Locate the cell with the specified text and output its (X, Y) center coordinate. 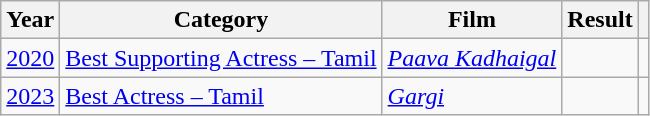
Best Supporting Actress – Tamil (221, 58)
Gargi (472, 96)
Result (600, 20)
2020 (30, 58)
Year (30, 20)
2023 (30, 96)
Best Actress – Tamil (221, 96)
Paava Kadhaigal (472, 58)
Film (472, 20)
Category (221, 20)
